Scan for the cell matching the given text and deliver its (X, Y) coordinate at center. 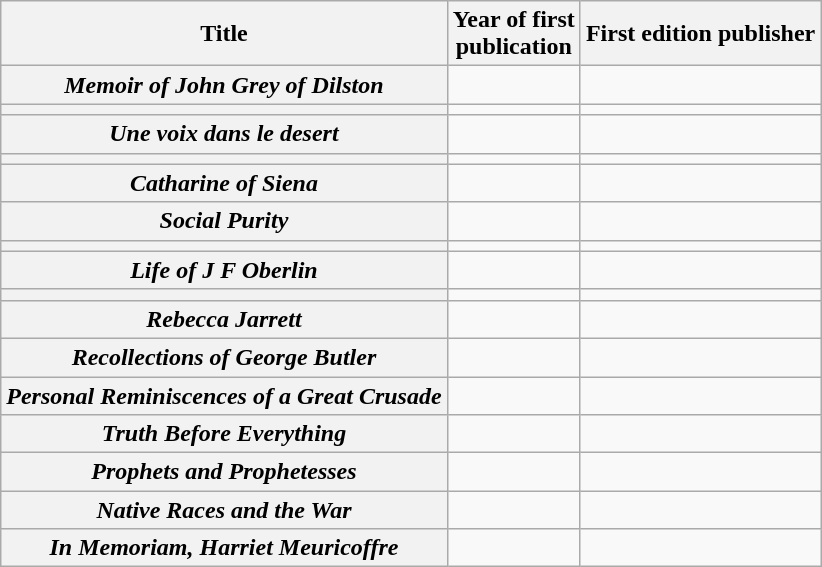
Memoir of John Grey of Dilston (224, 85)
Catharine of Siena (224, 183)
Truth Before Everything (224, 434)
Personal Reminiscences of a Great Crusade (224, 395)
Native Races and the War (224, 510)
Une voix dans le desert (224, 134)
Life of J F Oberlin (224, 270)
Recollections of George Butler (224, 357)
Year of firstpublication (514, 34)
First edition publisher (700, 34)
Title (224, 34)
In Memoriam, Harriet Meuricoffre (224, 548)
Prophets and Prophetesses (224, 472)
Social Purity (224, 221)
Rebecca Jarrett (224, 319)
